Scan for the cell matching the given text and deliver its [X, Y] coordinate at center. 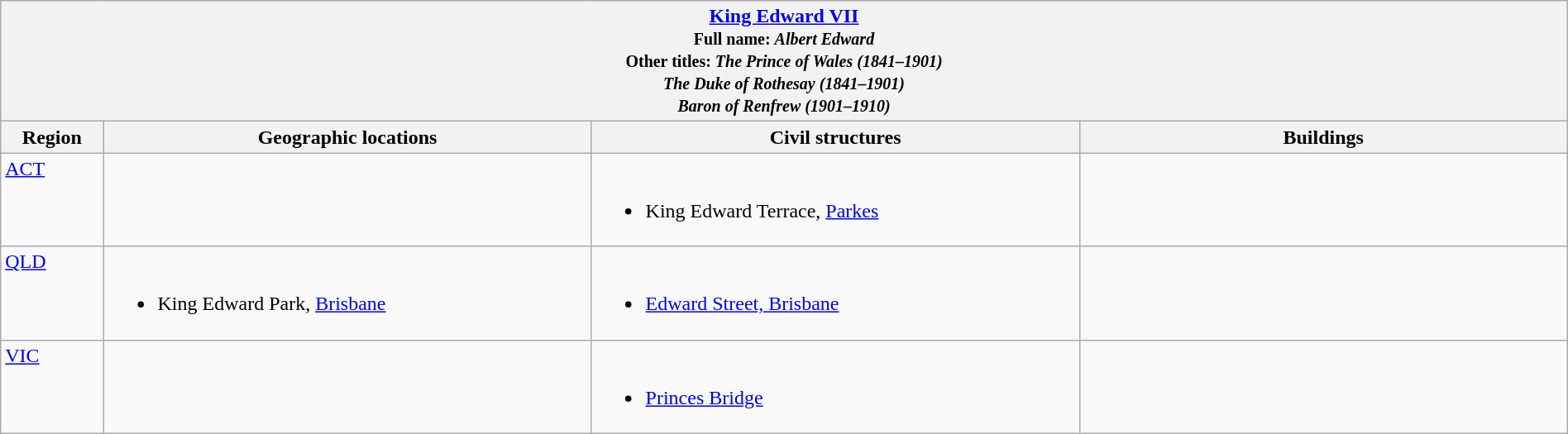
Geographic locations [347, 137]
King Edward VIIFull name: Albert EdwardOther titles: The Prince of Wales (1841–1901)The Duke of Rothesay (1841–1901)Baron of Renfrew (1901–1910) [784, 61]
QLD [52, 293]
Civil structures [835, 137]
King Edward Terrace, Parkes [835, 200]
King Edward Park, Brisbane [347, 293]
VIC [52, 387]
Princes Bridge [835, 387]
ACT [52, 200]
Edward Street, Brisbane [835, 293]
Buildings [1323, 137]
Region [52, 137]
